For the text-containing cell, return its midpoint in [X, Y] coordinate format. 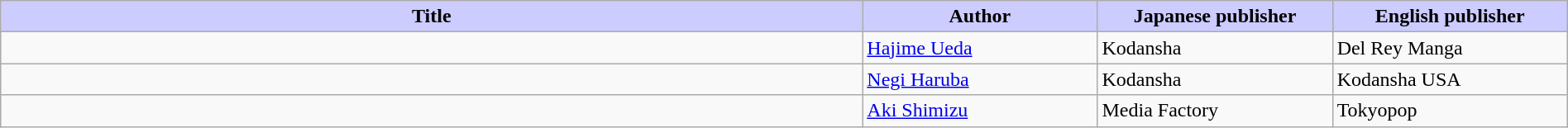
Negi Haruba [980, 79]
Japanese publisher [1215, 17]
Tokyopop [1450, 111]
Del Rey Manga [1450, 48]
Aki Shimizu [980, 111]
Media Factory [1215, 111]
English publisher [1450, 17]
Title [432, 17]
Author [980, 17]
Hajime Ueda [980, 48]
Kodansha USA [1450, 79]
